Extract the [x, y] coordinate from the center of the cell holding the provided text.  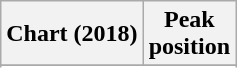
Peak position [189, 34]
Chart (2018) [72, 34]
